From the cell containing the given text, extract its center point as [x, y] coordinate. 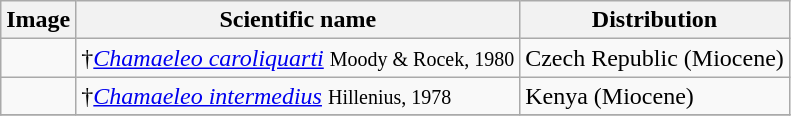
Kenya (Miocene) [655, 96]
†Chamaeleo intermedius Hillenius, 1978 [298, 96]
Czech Republic (Miocene) [655, 58]
Distribution [655, 20]
†Chamaeleo caroliquarti Moody & Rocek, 1980 [298, 58]
Image [38, 20]
Scientific name [298, 20]
